Find where the given text appears and provide that cell's center as (x, y) coordinate. 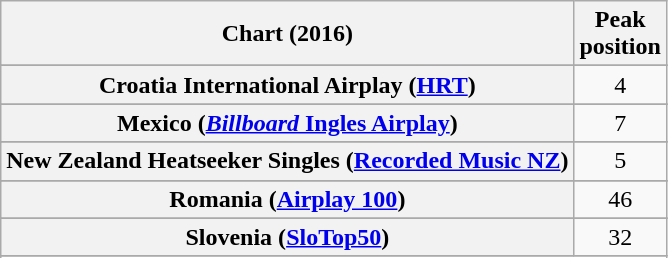
46 (620, 199)
Mexico (Billboard Ingles Airplay) (288, 123)
Chart (2016) (288, 34)
Croatia International Airplay (HRT) (288, 85)
Peakposition (620, 34)
7 (620, 123)
32 (620, 237)
5 (620, 161)
4 (620, 85)
Slovenia (SloTop50) (288, 237)
Romania (Airplay 100) (288, 199)
New Zealand Heatseeker Singles (Recorded Music NZ) (288, 161)
